Detect which cell encompasses the target text, then output its [x, y] center coordinate. 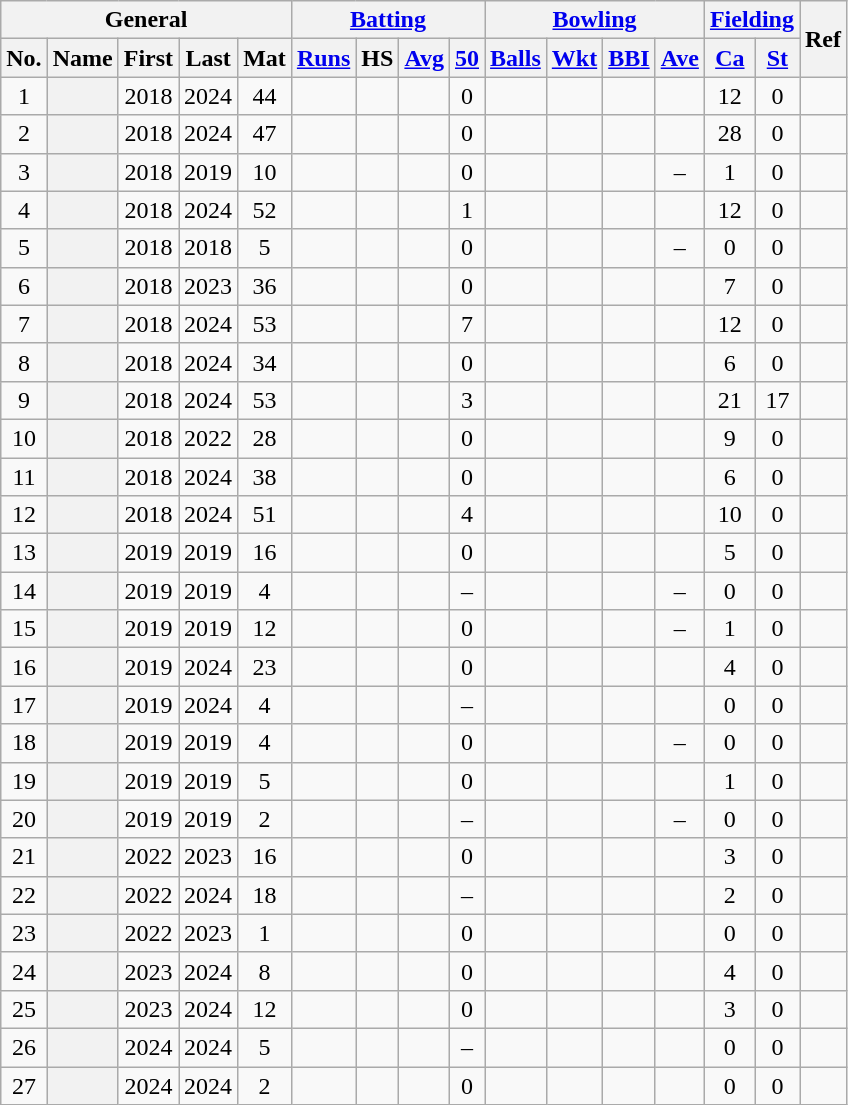
26 [24, 1047]
Ave [680, 58]
25 [24, 1009]
15 [24, 629]
50 [466, 58]
Batting [388, 20]
Ref [824, 39]
BBI [629, 58]
51 [265, 515]
27 [24, 1085]
44 [265, 96]
Avg [424, 58]
Fielding [752, 20]
19 [24, 781]
Name [82, 58]
24 [24, 971]
47 [265, 134]
34 [265, 362]
38 [265, 477]
13 [24, 553]
22 [24, 895]
Runs [323, 58]
First [148, 58]
36 [265, 286]
Bowling [595, 20]
St [777, 58]
General [146, 20]
HS [378, 58]
Mat [265, 58]
52 [265, 210]
Wkt [574, 58]
Last [208, 58]
11 [24, 477]
20 [24, 819]
No. [24, 58]
Ca [730, 58]
Balls [516, 58]
14 [24, 591]
